Scan for the cell matching the given text and deliver its [X, Y] coordinate at center. 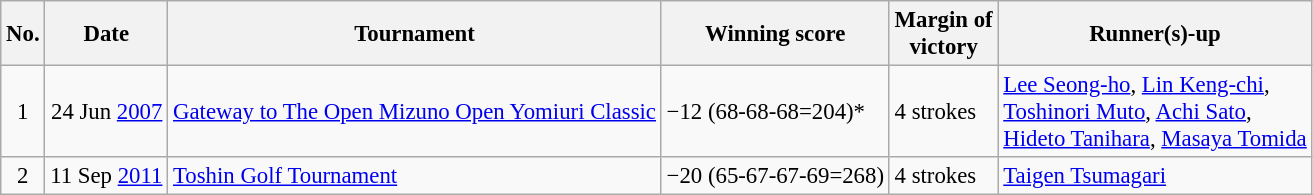
Date [106, 34]
11 Sep 2011 [106, 176]
−12 (68-68-68=204)* [775, 112]
Toshin Golf Tournament [415, 176]
Runner(s)-up [1155, 34]
No. [23, 34]
24 Jun 2007 [106, 112]
2 [23, 176]
Lee Seong-ho, Lin Keng-chi, Toshinori Muto, Achi Sato, Hideto Tanihara, Masaya Tomida [1155, 112]
1 [23, 112]
Gateway to The Open Mizuno Open Yomiuri Classic [415, 112]
Taigen Tsumagari [1155, 176]
Margin ofvictory [944, 34]
−20 (65-67-67-69=268) [775, 176]
Winning score [775, 34]
Tournament [415, 34]
